Output the (x, y) coordinate of the center of the cell containing the given text.  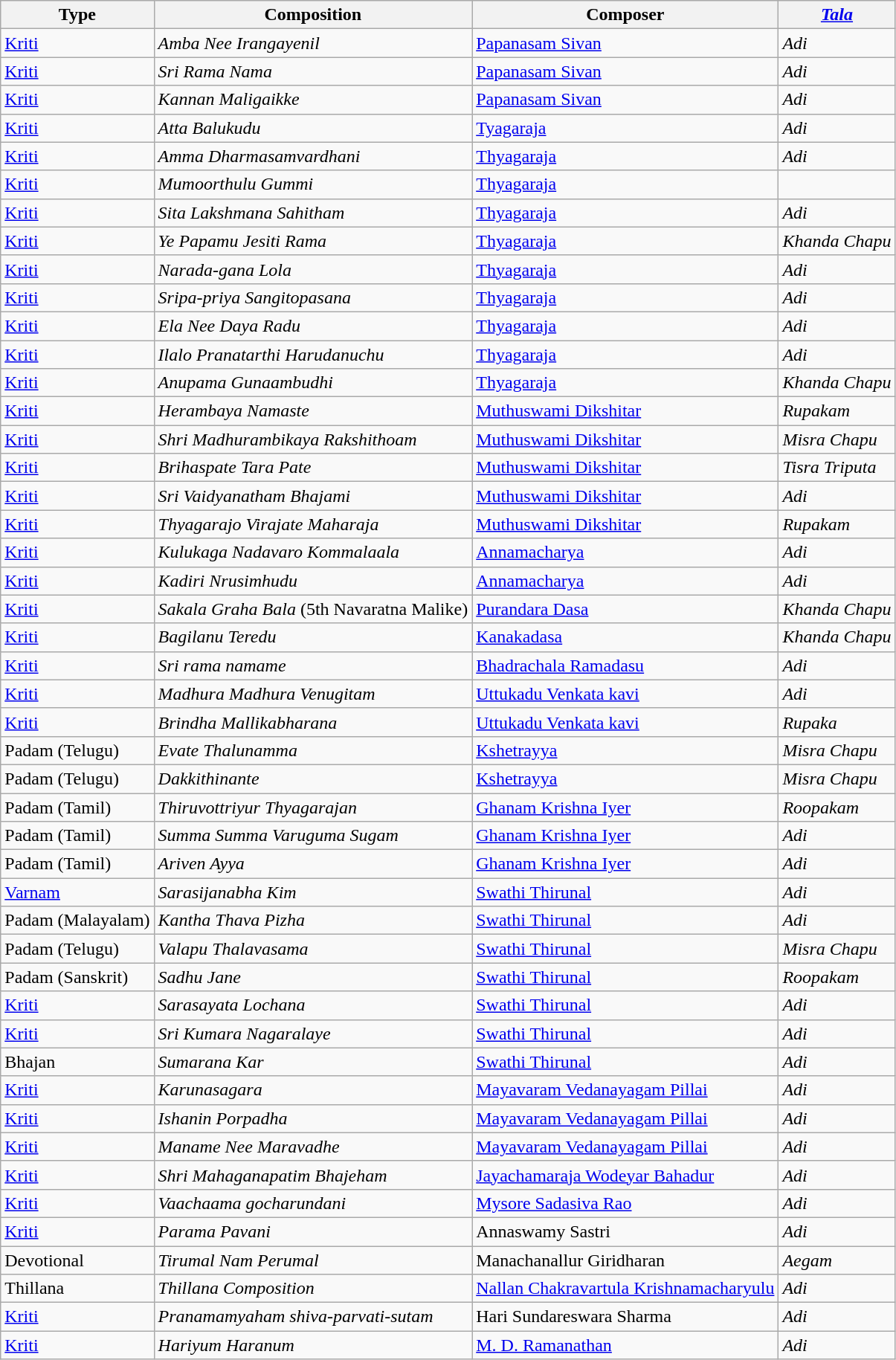
Sripa-priya Sangitopasana (313, 297)
Thillana Composition (313, 1289)
Anupama Gunaambudhi (313, 383)
Sakala Graha Bala (5th Navaratna Malike) (313, 609)
Bhajan (77, 1062)
Ishanin Porpadha (313, 1118)
Sri Vaidyanatham Bhajami (313, 496)
Sadhu Jane (313, 977)
Karunasagara (313, 1090)
Varnam (77, 892)
Maname Nee Maravadhe (313, 1147)
Kulukaga Nadavaro Kommalaala (313, 552)
Tisra Triputa (837, 468)
Tala (837, 15)
Kadiri Nrusimhudu (313, 581)
Sarasijanabha Kim (313, 892)
Ilalo Pranatarthi Harudanuchu (313, 355)
Amba Nee Irangayenil (313, 43)
Herambaya Namaste (313, 411)
Valapu Thalavasama (313, 949)
Ela Nee Daya Radu (313, 326)
M. D. Ramanathan (625, 1345)
Sarasayata Lochana (313, 1005)
Sri rama namame (313, 666)
Padam (Malayalam) (77, 921)
Shri Madhurambikaya Rakshithoam (313, 439)
Composer (625, 15)
Hariyum Haranum (313, 1345)
Dakkithinante (313, 779)
Type (77, 15)
Shri Mahaganapatim Bhajeham (313, 1175)
Kanakadasa (625, 637)
Madhura Madhura Venugitam (313, 694)
Brindha Mallikabharana (313, 722)
Evate Thalunamma (313, 750)
Purandara Dasa (625, 609)
Aegam (837, 1260)
Composition (313, 15)
Tirumal Nam Perumal (313, 1260)
Nallan Chakravartula Krishnamacharyulu (625, 1289)
Thillana (77, 1289)
Sita Lakshmana Sahitham (313, 213)
Sri Rama Nama (313, 71)
Pranamamyaham shiva-parvati-sutam (313, 1317)
Parama Pavani (313, 1231)
Brihaspate Tara Pate (313, 468)
Mysore Sadasiva Rao (625, 1203)
Ye Papamu Jesiti Rama (313, 241)
Annaswamy Sastri (625, 1231)
Manachanallur Giridharan (625, 1260)
Jayachamaraja Wodeyar Bahadur (625, 1175)
Rupaka (837, 722)
Bagilanu Teredu (313, 637)
Tyagaraja (625, 128)
Summa Summa Varuguma Sugam (313, 836)
Vaachaama gocharundani (313, 1203)
Padam (Sanskrit) (77, 977)
Sri Kumara Nagaralaye (313, 1034)
Devotional (77, 1260)
Mumoorthulu Gummi (313, 184)
Thyagarajo Virajate Maharaja (313, 524)
Kantha Thava Pizha (313, 921)
Atta Balukudu (313, 128)
Ariven Ayya (313, 864)
Amma Dharmasamvardhani (313, 156)
Hari Sundareswara Sharma (625, 1317)
Narada-gana Lola (313, 269)
Bhadrachala Ramadasu (625, 666)
Kannan Maligaikke (313, 100)
Sumarana Kar (313, 1062)
Thiruvottriyur Thyagarajan (313, 807)
